Extract the [X, Y] coordinate from the center of the cell holding the provided text.  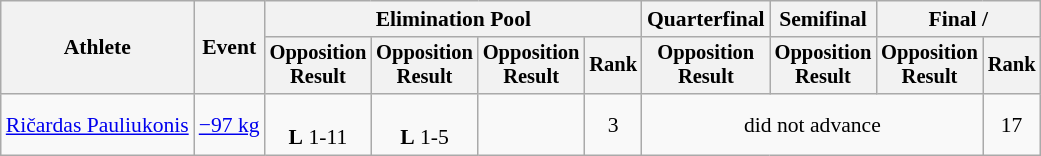
did not advance [812, 124]
Elimination Pool [454, 19]
3 [613, 124]
17 [1012, 124]
Semifinal [824, 19]
Ričardas Pauliukonis [98, 124]
L 1-5 [424, 124]
Event [230, 48]
Athlete [98, 48]
L 1-11 [318, 124]
Quarterfinal [706, 19]
−97 kg [230, 124]
Final / [958, 19]
